Detect which cell encompasses the target text, then output its (X, Y) center coordinate. 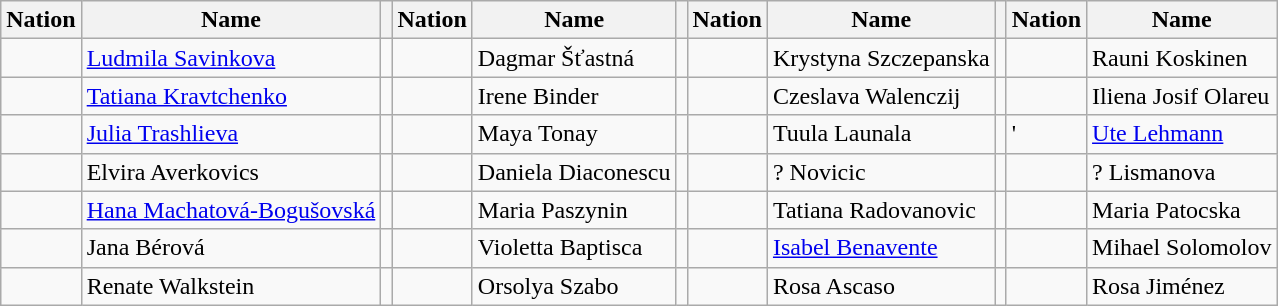
Maria Patocska (1182, 210)
Hana Machatová-Bogušovská (231, 210)
Violetta Baptisca (574, 248)
? Novicic (881, 172)
Krystyna Szczepanska (881, 58)
Maria Paszynin (574, 210)
Rauni Koskinen (1182, 58)
' (1046, 134)
Tuula Launala (881, 134)
Iliena Josif Olareu (1182, 96)
Ute Lehmann (1182, 134)
Ludmila Savinkova (231, 58)
Rosa Ascaso (881, 286)
Orsolya Szabo (574, 286)
Isabel Benavente (881, 248)
Rosa Jiménez (1182, 286)
Tatiana Kravtchenko (231, 96)
Renate Walkstein (231, 286)
Maya Tonay (574, 134)
Irene Binder (574, 96)
Daniela Diaconescu (574, 172)
Julia Trashlieva (231, 134)
Elvira Averkovics (231, 172)
? Lismanova (1182, 172)
Czeslava Walenczij (881, 96)
Dagmar Šťastná (574, 58)
Mihael Solomolov (1182, 248)
Jana Bérová (231, 248)
Tatiana Radovanovic (881, 210)
